Return (X, Y) of the center of cell containing provided text 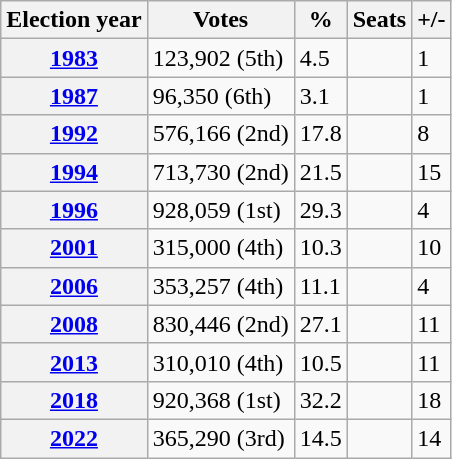
1992 (74, 134)
3.1 (320, 96)
713,730 (2nd) (220, 172)
928,059 (1st) (220, 210)
123,902 (5th) (220, 58)
1987 (74, 96)
21.5 (320, 172)
1996 (74, 210)
10 (432, 248)
8 (432, 134)
920,368 (1st) (220, 400)
2022 (74, 438)
365,290 (3rd) (220, 438)
1983 (74, 58)
1994 (74, 172)
315,000 (4th) (220, 248)
32.2 (320, 400)
11.1 (320, 286)
15 (432, 172)
% (320, 20)
29.3 (320, 210)
+/- (432, 20)
Seats (379, 20)
2008 (74, 324)
14 (432, 438)
96,350 (6th) (220, 96)
Votes (220, 20)
10.5 (320, 362)
2001 (74, 248)
4.5 (320, 58)
2013 (74, 362)
310,010 (4th) (220, 362)
18 (432, 400)
17.8 (320, 134)
2018 (74, 400)
830,446 (2nd) (220, 324)
14.5 (320, 438)
27.1 (320, 324)
2006 (74, 286)
10.3 (320, 248)
353,257 (4th) (220, 286)
576,166 (2nd) (220, 134)
Election year (74, 20)
